Determine the (X, Y) coordinate at the center of the cell enclosing the given text.  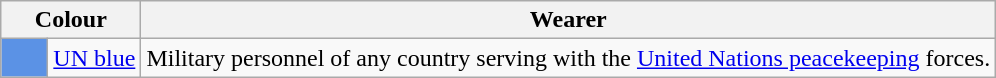
Wearer (568, 20)
UN blue (94, 58)
Military personnel of any country serving with the United Nations peacekeeping forces. (568, 58)
Colour (71, 20)
